Return the (X, Y) coordinate for the center point of the cell that contains the specified text.  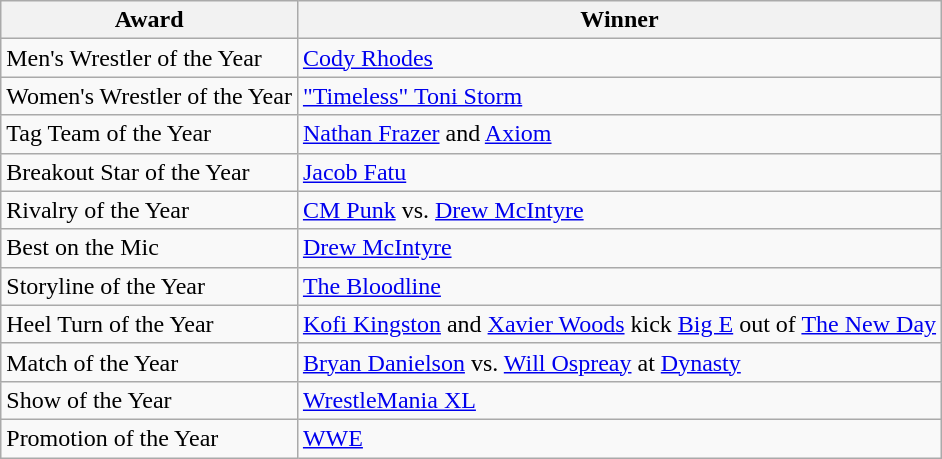
"Timeless" Toni Storm (619, 96)
Jacob Fatu (619, 172)
Cody Rhodes (619, 58)
WrestleMania XL (619, 400)
Best on the Mic (150, 248)
WWE (619, 438)
Women's Wrestler of the Year (150, 96)
Drew McIntyre (619, 248)
Heel Turn of the Year (150, 324)
Rivalry of the Year (150, 210)
Promotion of the Year (150, 438)
Breakout Star of the Year (150, 172)
Men's Wrestler of the Year (150, 58)
Nathan Frazer and Axiom (619, 134)
Winner (619, 20)
CM Punk vs. Drew McIntyre (619, 210)
Show of the Year (150, 400)
Match of the Year (150, 362)
Tag Team of the Year (150, 134)
Kofi Kingston and Xavier Woods kick Big E out of The New Day (619, 324)
Storyline of the Year (150, 286)
Bryan Danielson vs. Will Ospreay at Dynasty (619, 362)
Award (150, 20)
The Bloodline (619, 286)
